Scan for the cell matching the given text and deliver its [X, Y] coordinate at center. 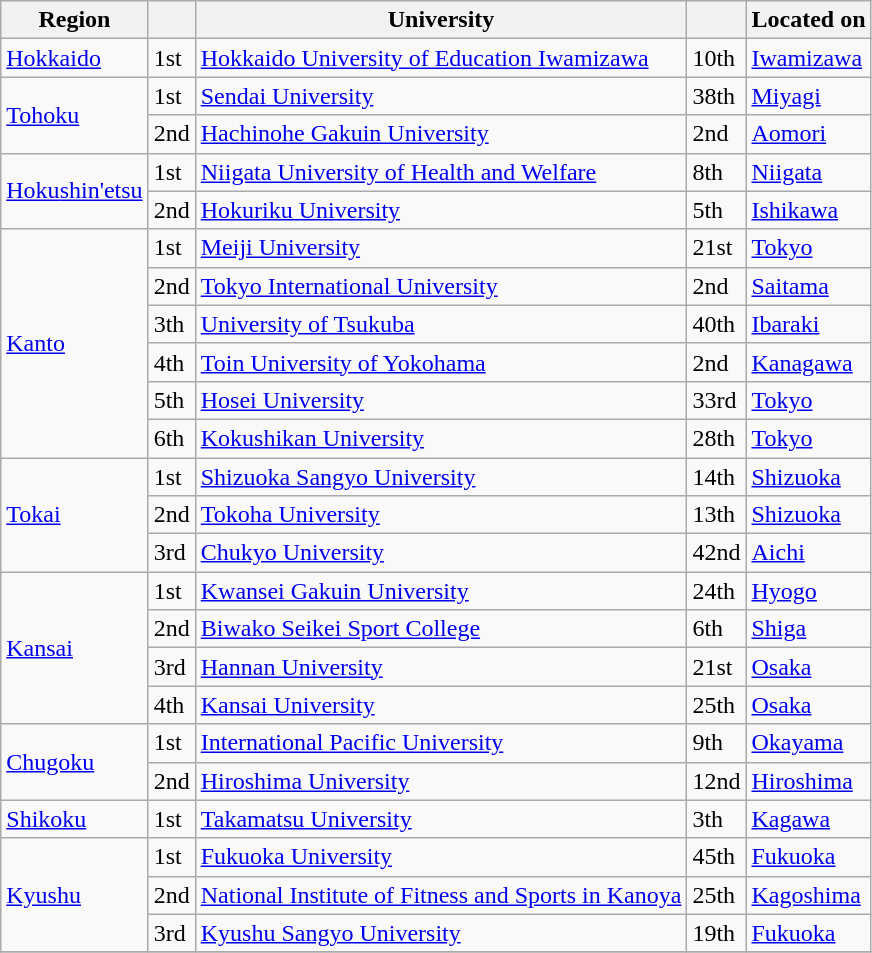
Kyushu [74, 895]
Kagawa [808, 819]
24th [716, 591]
Aichi [808, 553]
45th [716, 857]
Tohoku [74, 115]
Toin University of Yokohama [441, 362]
33rd [716, 400]
Kyushu Sangyo University [441, 933]
University of Tsukuba [441, 324]
Okayama [808, 743]
Meiji University [441, 248]
19th [716, 933]
Hyogo [808, 591]
Tokyo International University [441, 286]
9th [716, 743]
Tokoha University [441, 515]
Hosei University [441, 400]
Iwamizawa [808, 58]
Chugoku [74, 762]
Located on [808, 20]
Hokushin'etsu [74, 191]
42nd [716, 553]
Takamatsu University [441, 819]
Chukyo University [441, 553]
Hokkaido University of Education Iwamizawa [441, 58]
University [441, 20]
Kagoshima [808, 895]
Ishikawa [808, 210]
Shiga [808, 629]
Kanto [74, 343]
Hokkaido [74, 58]
12nd [716, 781]
Fukuoka University [441, 857]
Kansai University [441, 705]
Kansai [74, 648]
Biwako Seikei Sport College [441, 629]
10th [716, 58]
Niigata University of Health and Welfare [441, 172]
Tokai [74, 515]
National Institute of Fitness and Sports in Kanoya [441, 895]
Shikoku [74, 819]
Hannan University [441, 667]
Hachinohe Gakuin University [441, 134]
38th [716, 96]
Hokuriku University [441, 210]
Ibaraki [808, 324]
Hiroshima [808, 781]
International Pacific University [441, 743]
13th [716, 515]
8th [716, 172]
Miyagi [808, 96]
Kanagawa [808, 362]
Saitama [808, 286]
Kwansei Gakuin University [441, 591]
Aomori [808, 134]
14th [716, 477]
28th [716, 438]
Hiroshima University [441, 781]
Sendai University [441, 96]
Niigata [808, 172]
40th [716, 324]
Shizuoka Sangyo University [441, 477]
Region [74, 20]
Kokushikan University [441, 438]
